Output the [x, y] coordinate of the center of the cell containing the given text.  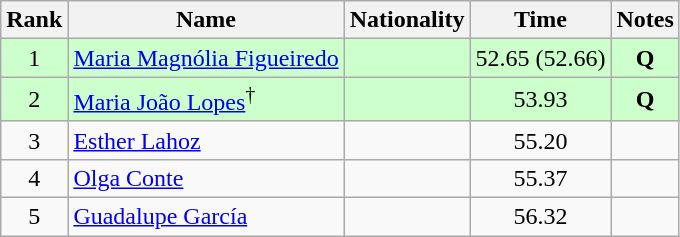
Time [540, 20]
55.37 [540, 178]
Notes [645, 20]
Maria Magnólia Figueiredo [206, 58]
56.32 [540, 217]
4 [34, 178]
5 [34, 217]
Rank [34, 20]
3 [34, 140]
52.65 (52.66) [540, 58]
Name [206, 20]
Esther Lahoz [206, 140]
55.20 [540, 140]
Maria João Lopes† [206, 100]
2 [34, 100]
Guadalupe García [206, 217]
1 [34, 58]
Olga Conte [206, 178]
53.93 [540, 100]
Nationality [407, 20]
